Output the [x, y] coordinate of the center of the cell containing the given text.  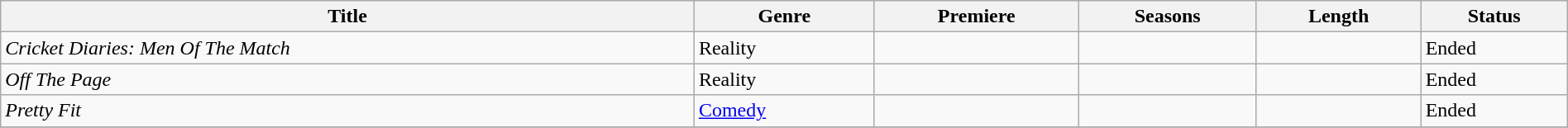
Status [1494, 17]
Seasons [1168, 17]
Off The Page [347, 79]
Premiere [976, 17]
Genre [784, 17]
Cricket Diaries: Men Of The Match [347, 48]
Pretty Fit [347, 111]
Title [347, 17]
Comedy [784, 111]
Length [1338, 17]
